Search for the cell housing the specified text and yield its (x, y) center coordinate. 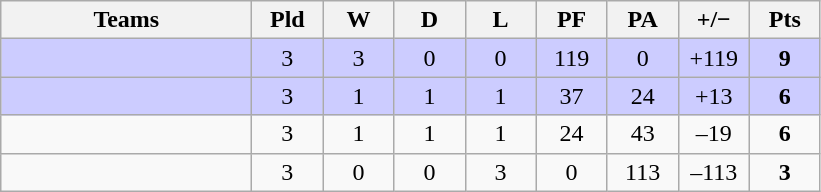
PA (642, 20)
+13 (714, 96)
43 (642, 134)
Pld (288, 20)
D (430, 20)
–19 (714, 134)
–113 (714, 172)
PF (572, 20)
113 (642, 172)
+119 (714, 58)
119 (572, 58)
9 (784, 58)
Teams (126, 20)
Pts (784, 20)
W (358, 20)
+/− (714, 20)
37 (572, 96)
L (500, 20)
